For the text-containing cell, return its midpoint in (X, Y) coordinate format. 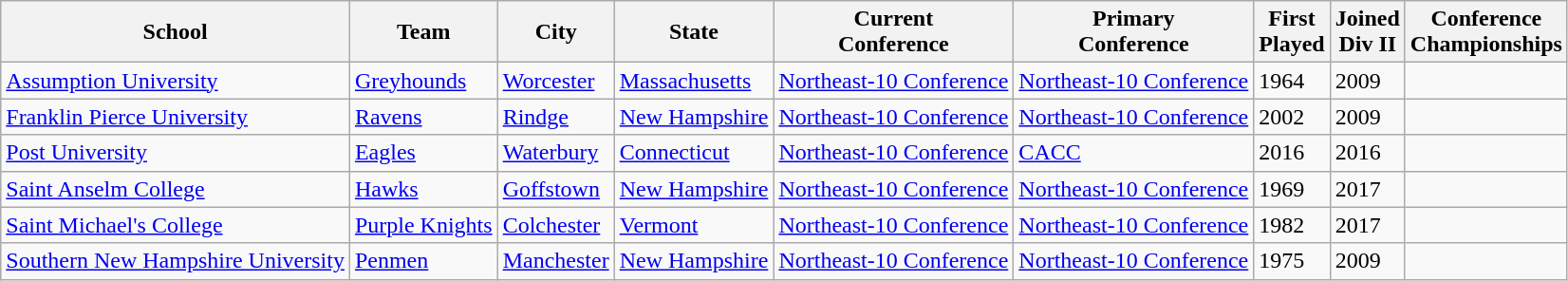
Connecticut (694, 153)
FirstPlayed (1292, 32)
Team (423, 32)
Saint Anselm College (176, 189)
State (694, 32)
Saint Michael's College (176, 225)
1964 (1292, 81)
Massachusetts (694, 81)
1969 (1292, 189)
Goffstown (556, 189)
PrimaryConference (1133, 32)
CACC (1133, 153)
Rindge (556, 117)
School (176, 32)
Penmen (423, 261)
Waterbury (556, 153)
Colchester (556, 225)
Hawks (423, 189)
ConferenceChampionships (1486, 32)
2002 (1292, 117)
Southern New Hampshire University (176, 261)
Purple Knights (423, 225)
JoinedDiv II (1367, 32)
Manchester (556, 261)
Vermont (694, 225)
Ravens (423, 117)
Worcester (556, 81)
Eagles (423, 153)
Assumption University (176, 81)
1975 (1292, 261)
Greyhounds (423, 81)
1982 (1292, 225)
Franklin Pierce University (176, 117)
City (556, 32)
Post University (176, 153)
CurrentConference (894, 32)
